Search for the cell housing the specified text and yield its [x, y] center coordinate. 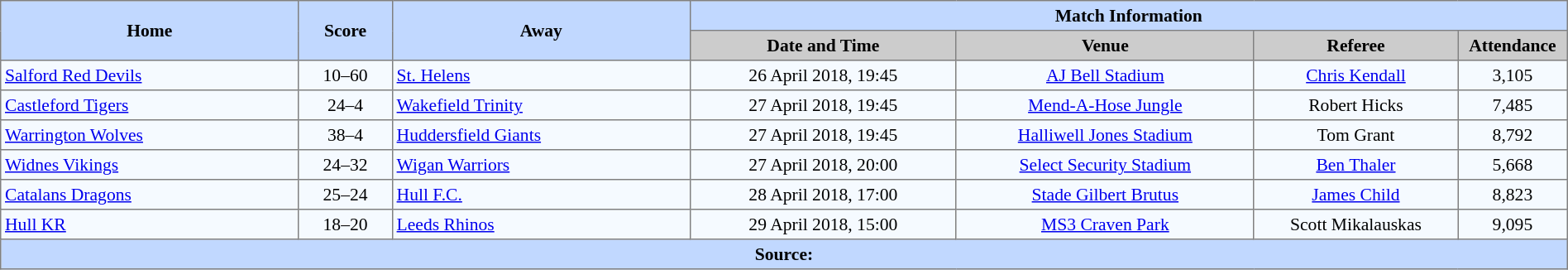
Hull F.C. [541, 195]
Source: [784, 254]
Catalans Dragons [150, 195]
AJ Bell Stadium [1105, 75]
Hull KR [150, 224]
24–32 [346, 165]
Ben Thaler [1355, 165]
Tom Grant [1355, 135]
5,668 [1513, 165]
29 April 2018, 15:00 [823, 224]
9,095 [1513, 224]
Wigan Warriors [541, 165]
Select Security Stadium [1105, 165]
8,792 [1513, 135]
Salford Red Devils [150, 75]
24–4 [346, 105]
Attendance [1513, 46]
MS3 Craven Park [1105, 224]
Widnes Vikings [150, 165]
3,105 [1513, 75]
Referee [1355, 46]
James Child [1355, 195]
Warrington Wolves [150, 135]
Mend-A-Hose Jungle [1105, 105]
Leeds Rhinos [541, 224]
27 April 2018, 20:00 [823, 165]
Wakefield Trinity [541, 105]
7,485 [1513, 105]
Chris Kendall [1355, 75]
Castleford Tigers [150, 105]
Away [541, 31]
26 April 2018, 19:45 [823, 75]
38–4 [346, 135]
8,823 [1513, 195]
Score [346, 31]
25–24 [346, 195]
Robert Hicks [1355, 105]
Match Information [1128, 16]
Scott Mikalauskas [1355, 224]
Halliwell Jones Stadium [1105, 135]
28 April 2018, 17:00 [823, 195]
Home [150, 31]
Date and Time [823, 46]
10–60 [346, 75]
Stade Gilbert Brutus [1105, 195]
18–20 [346, 224]
St. Helens [541, 75]
Huddersfield Giants [541, 135]
Venue [1105, 46]
